Return (X, Y) of the center of cell containing provided text 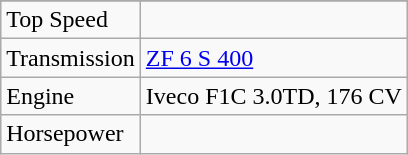
Engine (71, 96)
Top Speed (71, 20)
Iveco F1C 3.0TD, 176 CV (274, 96)
Transmission (71, 58)
ZF 6 S 400 (274, 58)
Horsepower (71, 134)
